Pinpoint the cell where the given text exists, returning its [X, Y] midpoint coordinate. 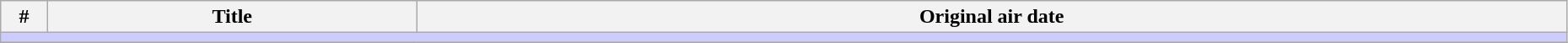
Original air date [992, 17]
Title [232, 17]
# [24, 17]
